Search for the cell housing the specified text and yield its (x, y) center coordinate. 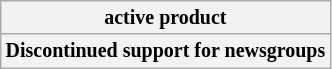
Discontinued support for newsgroups (166, 52)
active product (166, 18)
